Search for the cell housing the specified text and yield its [x, y] center coordinate. 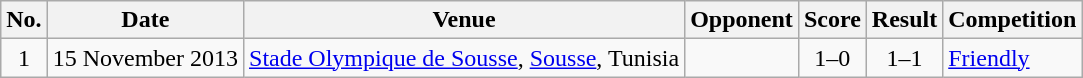
Competition [1012, 20]
15 November 2013 [145, 58]
No. [24, 20]
Opponent [742, 20]
Venue [464, 20]
Score [832, 20]
Date [145, 20]
Stade Olympique de Sousse, Sousse, Tunisia [464, 58]
1 [24, 58]
Result [904, 20]
1–0 [832, 58]
1–1 [904, 58]
Friendly [1012, 58]
